Determine the (X, Y) coordinate at the center of the cell enclosing the given text.  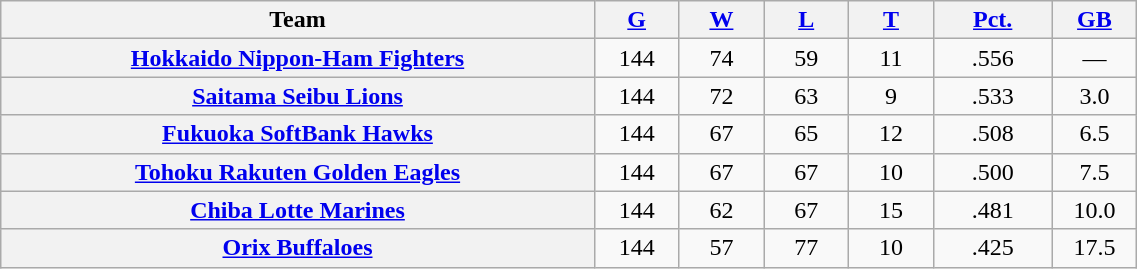
72 (722, 96)
GB (1094, 20)
62 (722, 210)
77 (806, 248)
.533 (992, 96)
11 (892, 58)
12 (892, 134)
.556 (992, 58)
17.5 (1094, 248)
— (1094, 58)
T (892, 20)
63 (806, 96)
57 (722, 248)
W (722, 20)
65 (806, 134)
74 (722, 58)
Chiba Lotte Marines (298, 210)
Tohoku Rakuten Golden Eagles (298, 172)
Fukuoka SoftBank Hawks (298, 134)
10.0 (1094, 210)
Saitama Seibu Lions (298, 96)
7.5 (1094, 172)
L (806, 20)
Hokkaido Nippon-Ham Fighters (298, 58)
.425 (992, 248)
15 (892, 210)
.508 (992, 134)
G (636, 20)
9 (892, 96)
6.5 (1094, 134)
59 (806, 58)
.481 (992, 210)
Team (298, 20)
Orix Buffaloes (298, 248)
3.0 (1094, 96)
Pct. (992, 20)
.500 (992, 172)
